Provide the (X, Y) coordinate of the cell's center where the given text is located.  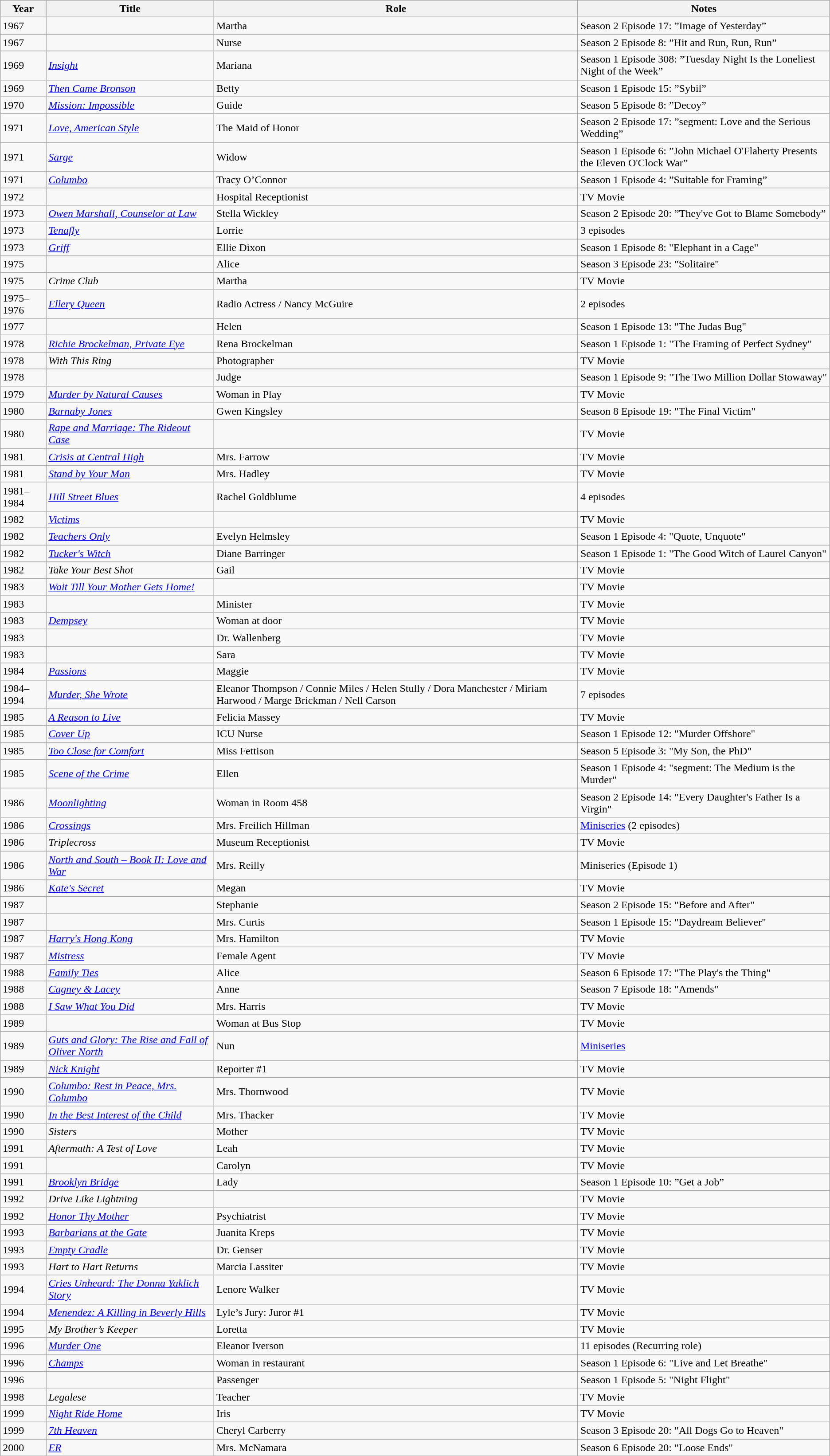
North and South – Book II: Love and War (130, 865)
Season 1 Episode 4: "Quote, Unquote" (704, 536)
Nurse (395, 43)
Too Close for Comfort (130, 751)
Lenore Walker (395, 1290)
Woman in Room 458 (395, 803)
Passions (130, 671)
Season 1 Episode 12: "Murder Offshore" (704, 734)
Hart to Hart Returns (130, 1267)
Woman at Bus Stop (395, 1023)
Night Ride Home (130, 1413)
7 episodes (704, 695)
Season 3 Episode 20: "All Dogs Go to Heaven" (704, 1430)
Hill Street Blues (130, 497)
Season 2 Episode 20: ”They've Got to Blame Somebody” (704, 213)
Juanita Kreps (395, 1233)
Season 1 Episode 10: ”Get a Job” (704, 1182)
Woman in restaurant (395, 1363)
Columbo (130, 180)
Female Agent (395, 956)
2 episodes (704, 304)
Miniseries (Episode 1) (704, 865)
Passenger (395, 1380)
A Reason to Live (130, 717)
4 episodes (704, 497)
ICU Nurse (395, 734)
Season 5 Episode 3: "My Son, the PhD" (704, 751)
Teachers Only (130, 536)
1995 (23, 1329)
Guts and Glory: The Rise and Fall of Oliver North (130, 1046)
Mrs. Thornwood (395, 1092)
Role (395, 9)
Crime Club (130, 281)
Triplecross (130, 842)
3 episodes (704, 230)
Barnaby Jones (130, 411)
The Maid of Honor (395, 128)
Season 1 Episode 4: ”Suitable for Framing” (704, 180)
Museum Receptionist (395, 842)
Sarge (130, 157)
Cries Unheard: The Donna Yaklich Story (130, 1290)
Drive Like Lightning (130, 1199)
Photographer (395, 361)
Dempsey (130, 621)
Ellie Dixon (395, 247)
Ellen (395, 773)
Season 1 Episode 5: "Night Flight" (704, 1380)
Tenafly (130, 230)
Richie Brockelman, Private Eye (130, 344)
Stand by Your Man (130, 474)
Murder by Natural Causes (130, 394)
Harry's Hong Kong (130, 939)
Notes (704, 9)
Season 7 Episode 18: "Amends" (704, 989)
Mistress (130, 956)
Mission: Impossible (130, 105)
Mrs. Hadley (395, 474)
Nick Knight (130, 1069)
Gail (395, 570)
Maggie (395, 671)
Lady (395, 1182)
Ellery Queen (130, 304)
Leah (395, 1148)
Season 1 Episode 15: ”Sybil” (704, 88)
Season 1 Episode 15: "Daydream Believer" (704, 922)
Dr. Genser (395, 1250)
Rape and Marriage: The Rideout Case (130, 434)
Season 2 Episode 14: "Every Daughter's Father Is a Virgin" (704, 803)
Lorrie (395, 230)
Megan (395, 888)
Marcia Lassiter (395, 1267)
1975–1976 (23, 304)
1998 (23, 1397)
Griff (130, 247)
With This Ring (130, 361)
Season 8 Episode 19: "The Final Victim" (704, 411)
Season 1 Episode 9: "The Two Million Dollar Stowaway" (704, 377)
1972 (23, 196)
Scene of the Crime (130, 773)
Murder One (130, 1346)
Stephanie (395, 905)
Mrs. Harris (395, 1006)
Kate's Secret (130, 888)
Radio Actress / Nancy McGuire (395, 304)
Columbo: Rest in Peace, Mrs. Columbo (130, 1092)
Season 2 Episode 17: ”Image of Yesterday” (704, 26)
Miss Fettison (395, 751)
Mrs. Hamilton (395, 939)
Cagney & Lacey (130, 989)
Then Came Bronson (130, 88)
2000 (23, 1447)
Champs (130, 1363)
Empty Cradle (130, 1250)
Mrs. Reilly (395, 865)
Wait Till Your Mother Gets Home! (130, 587)
1970 (23, 105)
Victims (130, 519)
Reporter #1 (395, 1069)
Loretta (395, 1329)
Season 1 Episode 1: "The Framing of Perfect Sydney" (704, 344)
Aftermath: A Test of Love (130, 1148)
Miniseries (2 episodes) (704, 825)
Moonlighting (130, 803)
Love, American Style (130, 128)
Nun (395, 1046)
Anne (395, 989)
Felicia Massey (395, 717)
Woman at door (395, 621)
Murder, She Wrote (130, 695)
Eleanor Thompson / Connie Miles / Helen Stully / Dora Manchester / Miriam Harwood / Marge Brickman / Nell Carson (395, 695)
Mrs. McNamara (395, 1447)
Diane Barringer (395, 553)
Season 2 Episode 15: "Before and After" (704, 905)
Gwen Kingsley (395, 411)
Dr. Wallenberg (395, 638)
Minister (395, 604)
Carolyn (395, 1165)
Teacher (395, 1397)
Title (130, 9)
Woman in Play (395, 394)
Iris (395, 1413)
Eleanor Iverson (395, 1346)
1979 (23, 394)
Season 6 Episode 17: "The Play's the Thing" (704, 973)
Family Ties (130, 973)
1984–1994 (23, 695)
Insight (130, 66)
Mrs. Curtis (395, 922)
Guide (395, 105)
Season 2 Episode 8: ”Hit and Run, Run, Run” (704, 43)
Season 6 Episode 20: "Loose Ends" (704, 1447)
Crisis at Central High (130, 457)
Season 1 Episode 6: "Live and Let Breathe" (704, 1363)
1984 (23, 671)
Helen (395, 327)
Season 1 Episode 8: "Elephant in a Cage" (704, 247)
Season 1 Episode 4: "segment: The Medium is the Murder" (704, 773)
Mrs. Freilich Hillman (395, 825)
Rachel Goldblume (395, 497)
Season 1 Episode 13: "The Judas Bug" (704, 327)
Season 2 Episode 17: ”segment: Love and the Serious Wedding” (704, 128)
Sara (395, 655)
Psychiatrist (395, 1216)
Mother (395, 1131)
1977 (23, 327)
Evelyn Helmsley (395, 536)
Take Your Best Shot (130, 570)
Year (23, 9)
Tracy O’Connor (395, 180)
Cover Up (130, 734)
In the Best Interest of the Child (130, 1115)
Lyle’s Jury: Juror #1 (395, 1312)
Barbarians at the Gate (130, 1233)
Owen Marshall, Counselor at Law (130, 213)
Betty (395, 88)
Season 3 Episode 23: "Solitaire" (704, 264)
Sisters (130, 1131)
I Saw What You Did (130, 1006)
Hospital Receptionist (395, 196)
Mrs. Farrow (395, 457)
Tucker's Witch (130, 553)
Brooklyn Bridge (130, 1182)
Stella Wickley (395, 213)
Season 1 Episode 308: ”Tuesday Night Is the Loneliest Night of the Week” (704, 66)
Mrs. Thacker (395, 1115)
Honor Thy Mother (130, 1216)
Judge (395, 377)
Legalese (130, 1397)
ER (130, 1447)
Season 1 Episode 6: ”John Michael O'Flaherty Presents the Eleven O'Clock War” (704, 157)
Cheryl Carberry (395, 1430)
Miniseries (704, 1046)
My Brother’s Keeper (130, 1329)
Season 5 Episode 8: ”Decoy” (704, 105)
1981–1984 (23, 497)
Mariana (395, 66)
Rena Brockelman (395, 344)
Crossings (130, 825)
11 episodes (Recurring role) (704, 1346)
Widow (395, 157)
7th Heaven (130, 1430)
Menendez: A Killing in Beverly Hills (130, 1312)
Season 1 Episode 1: "The Good Witch of Laurel Canyon" (704, 553)
